Search for the cell housing the specified text and yield its (x, y) center coordinate. 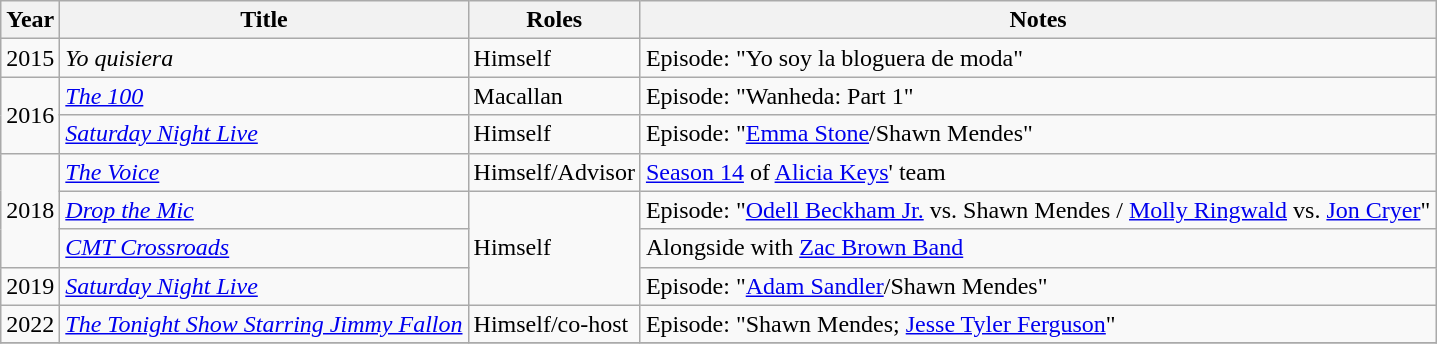
CMT Crossroads (264, 248)
Roles (554, 20)
2015 (30, 58)
Episode: "Shawn Mendes; Jesse Tyler Ferguson" (1038, 324)
Episode: "Wanheda: Part 1" (1038, 96)
2022 (30, 324)
The Tonight Show Starring Jimmy Fallon (264, 324)
Macallan (554, 96)
2018 (30, 210)
Episode: "Adam Sandler/Shawn Mendes" (1038, 286)
The 100 (264, 96)
Season 14 of Alicia Keys' team (1038, 172)
Episode: "Emma Stone/Shawn Mendes" (1038, 134)
Episode: "Odell Beckham Jr. vs. Shawn Mendes / Molly Ringwald vs. Jon Cryer" (1038, 210)
Himself/co-host (554, 324)
Notes (1038, 20)
Title (264, 20)
2016 (30, 115)
Yo quisiera (264, 58)
2019 (30, 286)
Himself/Advisor (554, 172)
Alongside with Zac Brown Band (1038, 248)
Year (30, 20)
Episode: "Yo soy la bloguera de moda" (1038, 58)
Drop the Mic (264, 210)
The Voice (264, 172)
